Identify which cell holds the provided text, then report its [X, Y] central coordinate. 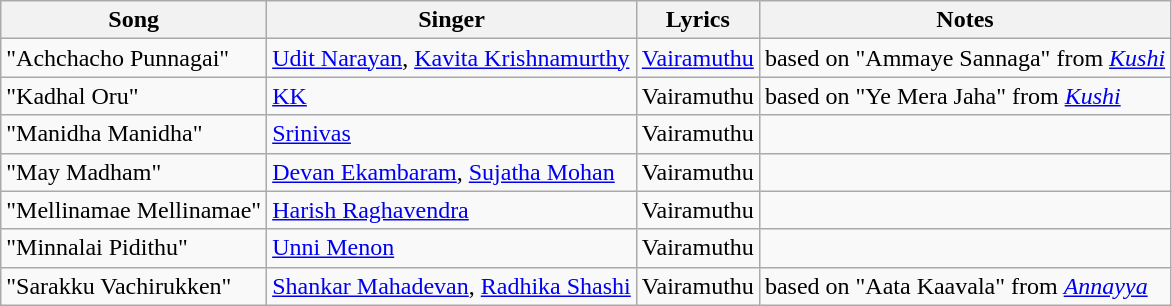
Harish Raghavendra [452, 210]
Unni Menon [452, 248]
Notes [964, 20]
Song [134, 20]
based on "Ammaye Sannaga" from Kushi [964, 58]
Singer [452, 20]
Srinivas [452, 134]
"Achchacho Punnagai" [134, 58]
"Mellinamae Mellinamae" [134, 210]
based on "Aata Kaavala" from Annayya [964, 286]
"Kadhal Oru" [134, 96]
Devan Ekambaram, Sujatha Mohan [452, 172]
based on "Ye Mera Jaha" from Kushi [964, 96]
"May Madham" [134, 172]
KK [452, 96]
Shankar Mahadevan, Radhika Shashi [452, 286]
Lyrics [698, 20]
"Minnalai Pidithu" [134, 248]
Udit Narayan, Kavita Krishnamurthy [452, 58]
"Manidha Manidha" [134, 134]
"Sarakku Vachirukken" [134, 286]
